Capture the cell that displays the provided text and extract its (X, Y) central coordinate. 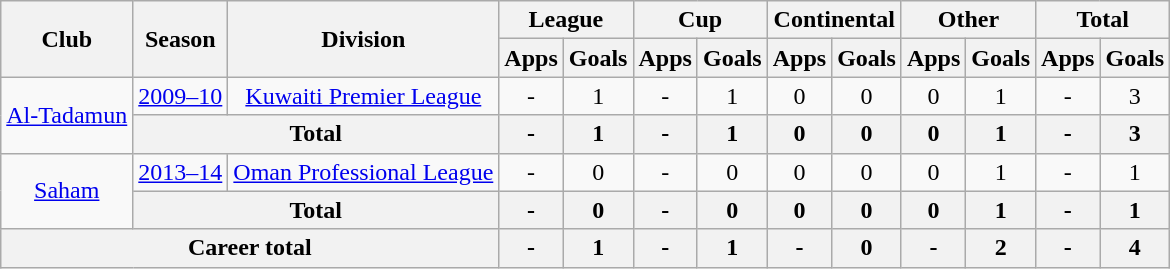
League (566, 20)
2 (1001, 248)
4 (1135, 248)
Season (180, 39)
2009–10 (180, 96)
Al-Tadamun (67, 115)
Club (67, 39)
Career total (250, 248)
2013–14 (180, 172)
Saham (67, 191)
Oman Professional League (364, 172)
Division (364, 39)
Cup (700, 20)
Continental (834, 20)
Other (968, 20)
Kuwaiti Premier League (364, 96)
